Search for the cell housing the specified text and yield its [x, y] center coordinate. 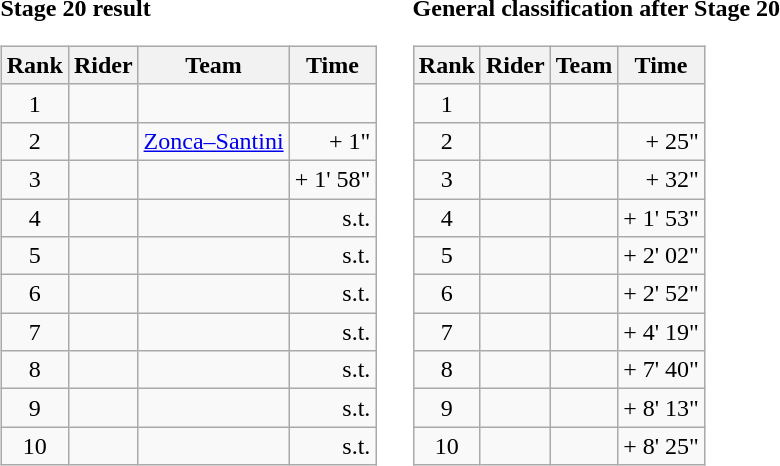
+ 7' 40" [662, 370]
+ 4' 19" [662, 332]
+ 2' 52" [662, 294]
+ 32" [662, 179]
+ 25" [662, 141]
+ 1' 53" [662, 217]
+ 8' 13" [662, 408]
+ 2' 02" [662, 256]
+ 1" [332, 141]
Zonca–Santini [214, 141]
+ 1' 58" [332, 179]
+ 8' 25" [662, 446]
